Pinpoint the cell where the given text exists, returning its (x, y) midpoint coordinate. 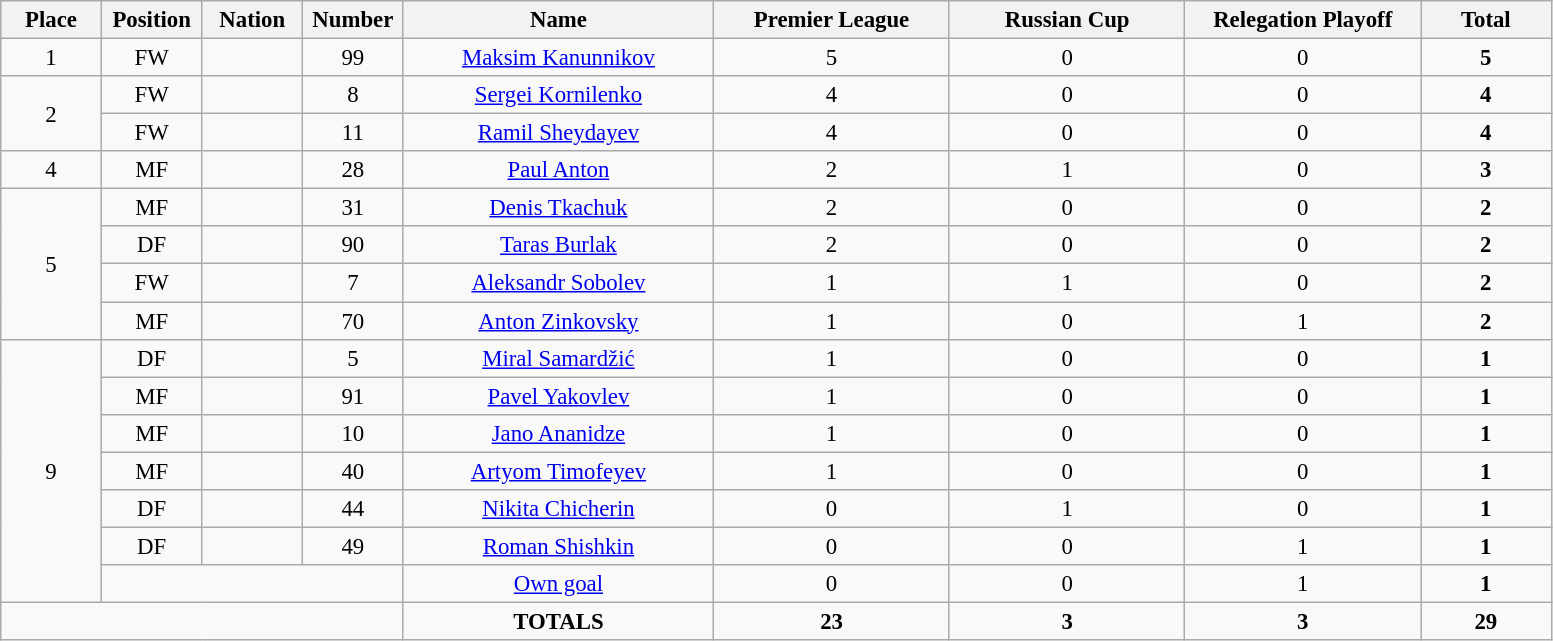
11 (354, 133)
91 (354, 396)
28 (354, 170)
Number (354, 20)
40 (354, 471)
Ramil Sheydayev (558, 133)
29 (1486, 621)
Place (52, 20)
70 (354, 321)
Own goal (558, 584)
99 (354, 58)
Miral Samardžić (558, 358)
90 (354, 245)
Artyom Timofeyev (558, 471)
Sergei Kornilenko (558, 95)
TOTALS (558, 621)
49 (354, 546)
Anton Zinkovsky (558, 321)
Nation (252, 20)
Taras Burlak (558, 245)
44 (354, 509)
31 (354, 208)
Name (558, 20)
Pavel Yakovlev (558, 396)
Russian Cup (1067, 20)
Paul Anton (558, 170)
7 (354, 283)
Jano Ananidze (558, 433)
Total (1486, 20)
10 (354, 433)
Premier League (832, 20)
Position (152, 20)
Denis Tkachuk (558, 208)
Relegation Playoff (1303, 20)
Nikita Chicherin (558, 509)
Aleksandr Sobolev (558, 283)
8 (354, 95)
Maksim Kanunnikov (558, 58)
Roman Shishkin (558, 546)
9 (52, 470)
23 (832, 621)
